Return (X, Y) of the center of cell containing provided text 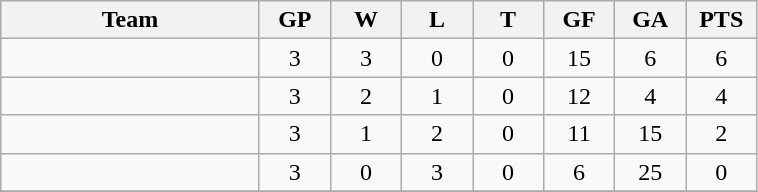
L (436, 20)
GA (650, 20)
T (508, 20)
GF (580, 20)
12 (580, 96)
11 (580, 134)
Team (130, 20)
GP (294, 20)
25 (650, 172)
PTS (722, 20)
W (366, 20)
